Locate the cell with the specified text and output its [X, Y] center coordinate. 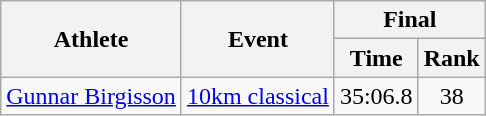
Rank [452, 58]
35:06.8 [376, 96]
Gunnar Birgisson [92, 96]
Time [376, 58]
Athlete [92, 39]
10km classical [258, 96]
Event [258, 39]
38 [452, 96]
Final [410, 20]
